Determine the [X, Y] coordinate at the center of the cell enclosing the given text.  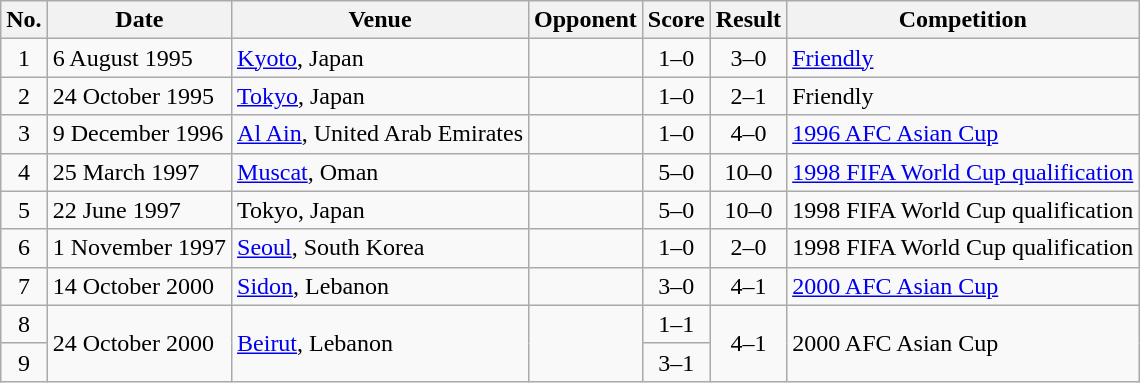
9 December 1996 [139, 134]
1–1 [676, 324]
4 [24, 172]
24 October 1995 [139, 96]
Sidon, Lebanon [380, 286]
Venue [380, 20]
5 [24, 210]
3 [24, 134]
22 June 1997 [139, 210]
25 March 1997 [139, 172]
24 October 2000 [139, 343]
Muscat, Oman [380, 172]
6 August 1995 [139, 58]
2–0 [748, 248]
14 October 2000 [139, 286]
Al Ain, United Arab Emirates [380, 134]
Kyoto, Japan [380, 58]
4–0 [748, 134]
Result [748, 20]
1 [24, 58]
8 [24, 324]
3–1 [676, 362]
Opponent [586, 20]
7 [24, 286]
Competition [963, 20]
Score [676, 20]
Beirut, Lebanon [380, 343]
No. [24, 20]
Date [139, 20]
9 [24, 362]
Seoul, South Korea [380, 248]
6 [24, 248]
2 [24, 96]
1 November 1997 [139, 248]
1996 AFC Asian Cup [963, 134]
2–1 [748, 96]
